Pinpoint the cell where the given text exists, returning its [x, y] midpoint coordinate. 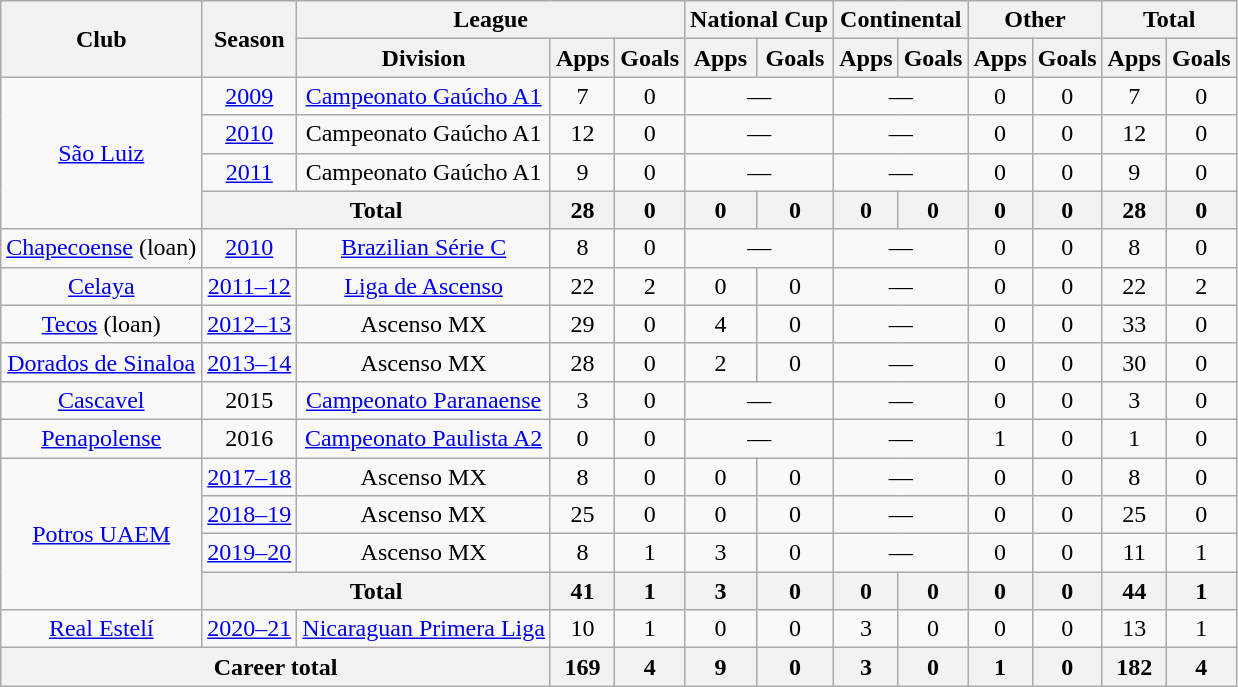
182 [1134, 667]
Continental [901, 20]
Division [424, 58]
29 [582, 324]
2012–13 [250, 324]
Liga de Ascenso [424, 286]
Season [250, 39]
13 [1134, 629]
2011 [250, 172]
2020–21 [250, 629]
Penapolense [102, 438]
League [491, 20]
2009 [250, 96]
2016 [250, 438]
National Cup [760, 20]
11 [1134, 553]
Campeonato Paranaense [424, 400]
Club [102, 39]
Other [1035, 20]
2017–18 [250, 477]
Campeonato Paulista A2 [424, 438]
São Luiz [102, 153]
10 [582, 629]
44 [1134, 591]
2018–19 [250, 515]
Nicaraguan Primera Liga [424, 629]
2011–12 [250, 286]
Dorados de Sinaloa [102, 362]
Celaya [102, 286]
41 [582, 591]
Potros UAEM [102, 534]
2015 [250, 400]
2019–20 [250, 553]
Career total [276, 667]
Tecos (loan) [102, 324]
Chapecoense (loan) [102, 248]
Cascavel [102, 400]
Brazilian Série C [424, 248]
33 [1134, 324]
2013–14 [250, 362]
169 [582, 667]
30 [1134, 362]
Real Estelí [102, 629]
